Determine the (x, y) coordinate at the center of the cell enclosing the given text.  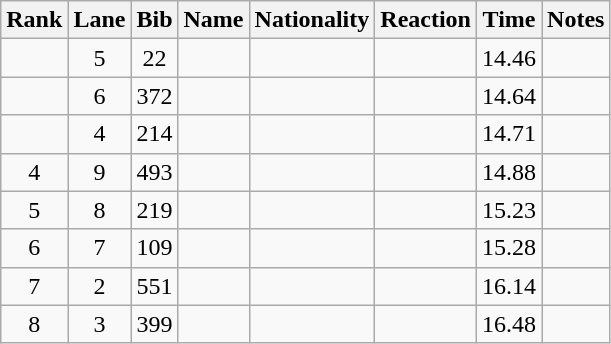
Reaction (426, 20)
14.64 (510, 96)
14.88 (510, 172)
372 (154, 96)
3 (100, 324)
Time (510, 20)
15.23 (510, 210)
9 (100, 172)
551 (154, 286)
22 (154, 58)
399 (154, 324)
Rank (34, 20)
16.14 (510, 286)
Name (214, 20)
15.28 (510, 248)
16.48 (510, 324)
214 (154, 134)
109 (154, 248)
Lane (100, 20)
2 (100, 286)
493 (154, 172)
Notes (576, 20)
Nationality (312, 20)
Bib (154, 20)
219 (154, 210)
14.71 (510, 134)
14.46 (510, 58)
